Pinpoint the cell where the given text exists, returning its (X, Y) midpoint coordinate. 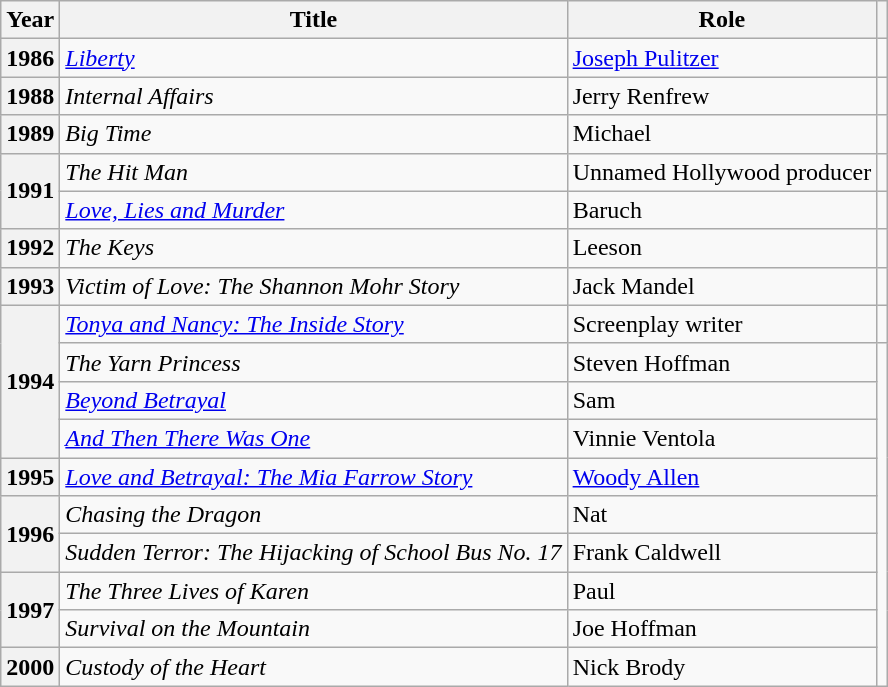
2000 (30, 667)
1997 (30, 610)
Love and Betrayal: The Mia Farrow Story (314, 477)
Michael (722, 134)
Sam (722, 400)
Victim of Love: The Shannon Mohr Story (314, 286)
Sudden Terror: The Hijacking of School Bus No. 17 (314, 553)
Vinnie Ventola (722, 438)
And Then There Was One (314, 438)
Unnamed Hollywood producer (722, 172)
The Hit Man (314, 172)
Beyond Betrayal (314, 400)
1995 (30, 477)
Role (722, 20)
The Keys (314, 248)
Leeson (722, 248)
Liberty (314, 58)
Big Time (314, 134)
Joe Hoffman (722, 629)
Joseph Pulitzer (722, 58)
Love, Lies and Murder (314, 210)
Nick Brody (722, 667)
1989 (30, 134)
Title (314, 20)
Baruch (722, 210)
1986 (30, 58)
1992 (30, 248)
Screenplay writer (722, 324)
Year (30, 20)
Jack Mandel (722, 286)
Paul (722, 591)
Custody of the Heart (314, 667)
1994 (30, 381)
1996 (30, 534)
1988 (30, 96)
1991 (30, 191)
Tonya and Nancy: The Inside Story (314, 324)
Frank Caldwell (722, 553)
Internal Affairs (314, 96)
Jerry Renfrew (722, 96)
1993 (30, 286)
The Three Lives of Karen (314, 591)
Nat (722, 515)
Survival on the Mountain (314, 629)
Steven Hoffman (722, 362)
Chasing the Dragon (314, 515)
Woody Allen (722, 477)
The Yarn Princess (314, 362)
